Scan for the cell matching the given text and deliver its [X, Y] coordinate at center. 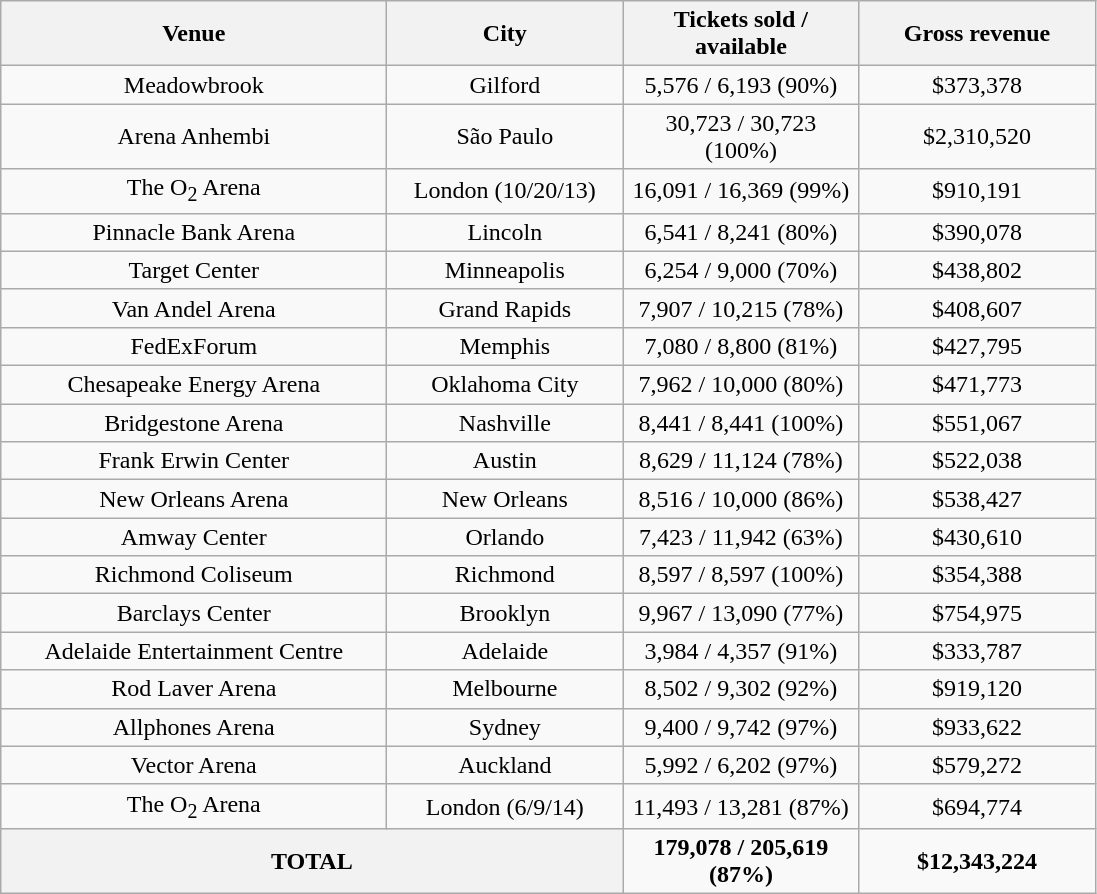
São Paulo [505, 136]
Orlando [505, 537]
Gross revenue [977, 34]
30,723 / 30,723 (100%) [741, 136]
Lincoln [505, 232]
$390,078 [977, 232]
Barclays Center [194, 613]
$438,802 [977, 270]
Richmond [505, 575]
3,984 / 4,357 (91%) [741, 651]
8,516 / 10,000 (86%) [741, 499]
Oklahoma City [505, 385]
Richmond Coliseum [194, 575]
Grand Rapids [505, 308]
Nashville [505, 423]
Arena Anhembi [194, 136]
London (10/20/13) [505, 191]
Vector Arena [194, 765]
Allphones Arena [194, 727]
Brooklyn [505, 613]
New Orleans [505, 499]
6,254 / 9,000 (70%) [741, 270]
$538,427 [977, 499]
Frank Erwin Center [194, 461]
London (6/9/14) [505, 806]
7,080 / 8,800 (81%) [741, 346]
Rod Laver Arena [194, 689]
Auckland [505, 765]
$430,610 [977, 537]
Sydney [505, 727]
$919,120 [977, 689]
$427,795 [977, 346]
16,091 / 16,369 (99%) [741, 191]
Austin [505, 461]
$12,343,224 [977, 862]
5,992 / 6,202 (97%) [741, 765]
Target Center [194, 270]
5,576 / 6,193 (90%) [741, 85]
Amway Center [194, 537]
$373,378 [977, 85]
Chesapeake Energy Arena [194, 385]
$354,388 [977, 575]
Bridgestone Arena [194, 423]
179,078 / 205,619 (87%) [741, 862]
Venue [194, 34]
9,967 / 13,090 (77%) [741, 613]
7,907 / 10,215 (78%) [741, 308]
$333,787 [977, 651]
9,400 / 9,742 (97%) [741, 727]
Memphis [505, 346]
$933,622 [977, 727]
Meadowbrook [194, 85]
TOTAL [312, 862]
FedExForum [194, 346]
Gilford [505, 85]
Minneapolis [505, 270]
Pinnacle Bank Arena [194, 232]
$754,975 [977, 613]
$408,607 [977, 308]
$694,774 [977, 806]
8,629 / 11,124 (78%) [741, 461]
$551,067 [977, 423]
Adelaide Entertainment Centre [194, 651]
$910,191 [977, 191]
Adelaide [505, 651]
8,441 / 8,441 (100%) [741, 423]
8,597 / 8,597 (100%) [741, 575]
7,962 / 10,000 (80%) [741, 385]
City [505, 34]
7,423 / 11,942 (63%) [741, 537]
8,502 / 9,302 (92%) [741, 689]
$522,038 [977, 461]
$471,773 [977, 385]
6,541 / 8,241 (80%) [741, 232]
$579,272 [977, 765]
$2,310,520 [977, 136]
Van Andel Arena [194, 308]
Tickets sold / available [741, 34]
Melbourne [505, 689]
11,493 / 13,281 (87%) [741, 806]
New Orleans Arena [194, 499]
